Return the [X, Y] coordinate for the center point of the cell that contains the specified text.  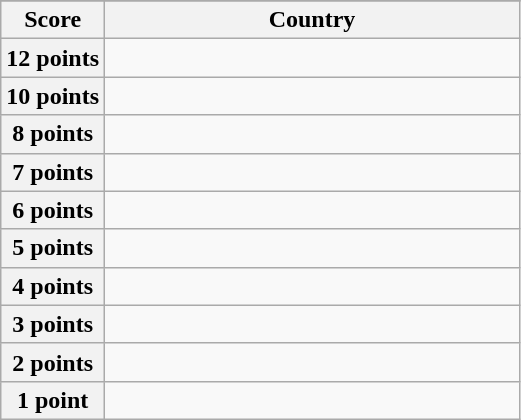
4 points [53, 286]
2 points [53, 362]
8 points [53, 134]
6 points [53, 210]
1 point [53, 400]
3 points [53, 324]
5 points [53, 248]
Country [312, 20]
12 points [53, 58]
Score [53, 20]
7 points [53, 172]
10 points [53, 96]
